Return the (X, Y) coordinate for the center point of the cell that contains the specified text.  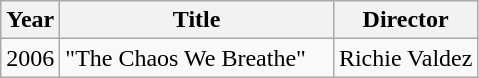
2006 (30, 58)
"The Chaos We Breathe" (197, 58)
Title (197, 20)
Year (30, 20)
Richie Valdez (406, 58)
Director (406, 20)
